Locate the cell with the specified text and output its (X, Y) center coordinate. 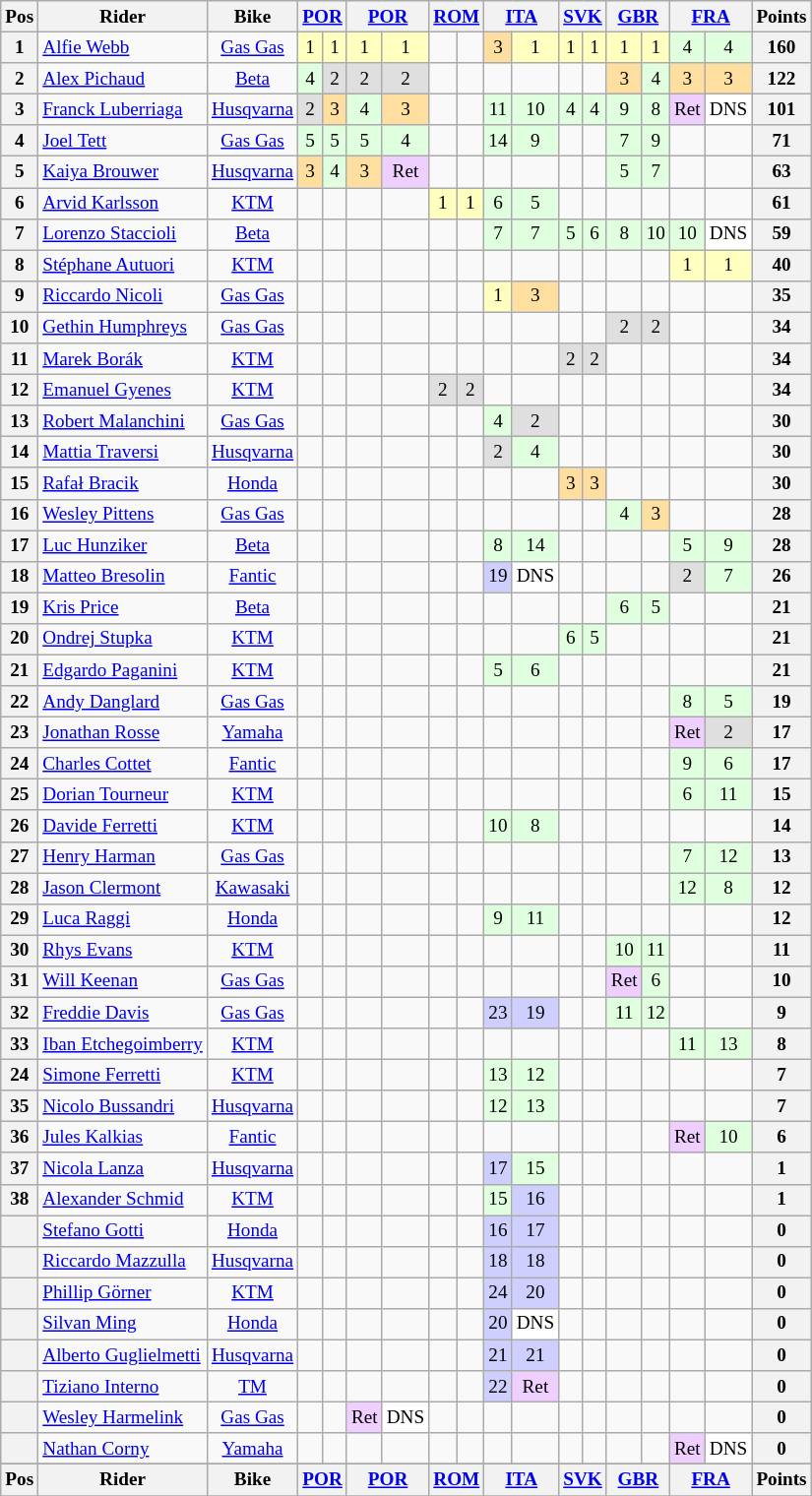
Stéphane Autuori (123, 266)
Phillip Görner (123, 1293)
Jonathan Rosse (123, 732)
Matteo Bresolin (123, 577)
59 (781, 234)
37 (20, 1168)
Wesley Harmelink (123, 1417)
Luc Hunziker (123, 545)
Iban Etchegoimberry (123, 1044)
101 (781, 109)
Riccardo Nicoli (123, 296)
Arvid Karlsson (123, 203)
Robert Malanchini (123, 421)
Rhys Evans (123, 951)
Jules Kalkias (123, 1138)
71 (781, 141)
33 (20, 1044)
Kaiya Brouwer (123, 172)
Will Keenan (123, 981)
Nathan Corny (123, 1449)
Wesley Pittens (123, 515)
27 (20, 857)
Marek Borák (123, 359)
Davide Ferretti (123, 826)
Dorian Tourneur (123, 795)
Freddie Davis (123, 1013)
Lorenzo Staccioli (123, 234)
40 (781, 266)
36 (20, 1138)
Emanuel Gyenes (123, 390)
Nicolo Bussandri (123, 1106)
25 (20, 795)
Kawasaki (252, 888)
160 (781, 47)
Henry Harman (123, 857)
Luca Raggi (123, 919)
38 (20, 1200)
Nicola Lanza (123, 1168)
Riccardo Mazzulla (123, 1262)
Gethin Humphreys (123, 328)
Alexander Schmid (123, 1200)
Joel Tett (123, 141)
Ondrej Stupka (123, 639)
Edgardo Paganini (123, 670)
Tiziano Interno (123, 1387)
Alfie Webb (123, 47)
31 (20, 981)
TM (252, 1387)
Stefano Gotti (123, 1231)
32 (20, 1013)
Alberto Guglielmetti (123, 1355)
Kris Price (123, 608)
122 (781, 79)
Charles Cottet (123, 764)
Mattia Traversi (123, 453)
29 (20, 919)
Jason Clermont (123, 888)
63 (781, 172)
61 (781, 203)
Rafał Bracik (123, 483)
Alex Pichaud (123, 79)
Silvan Ming (123, 1324)
Franck Luberriaga (123, 109)
Simone Ferretti (123, 1075)
Andy Danglard (123, 702)
